Scan for the cell matching the given text and deliver its [X, Y] coordinate at center. 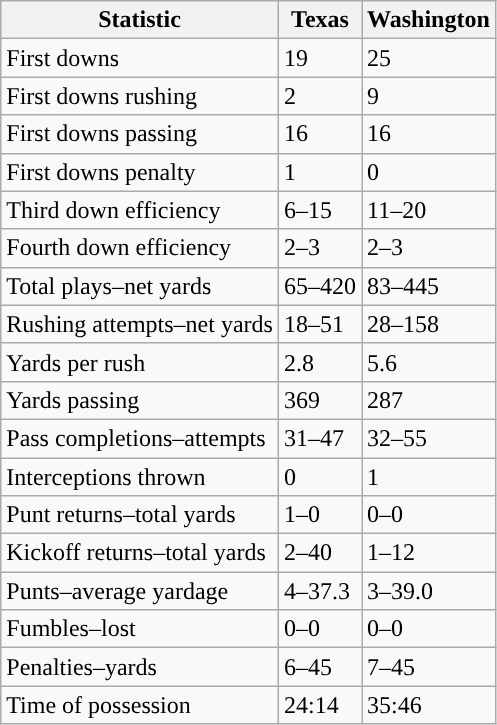
35:46 [429, 705]
28–158 [429, 324]
First downs [140, 58]
Yards per rush [140, 362]
11–20 [429, 210]
32–55 [429, 438]
Punt returns–total yards [140, 515]
5.6 [429, 362]
First downs penalty [140, 172]
6–45 [320, 667]
Washington [429, 20]
2.8 [320, 362]
Interceptions thrown [140, 477]
4–37.3 [320, 591]
19 [320, 58]
6–15 [320, 210]
2 [320, 96]
3–39.0 [429, 591]
18–51 [320, 324]
Time of possession [140, 705]
Yards passing [140, 400]
7–45 [429, 667]
31–47 [320, 438]
2–40 [320, 553]
1–0 [320, 515]
287 [429, 400]
83–445 [429, 286]
9 [429, 96]
369 [320, 400]
Kickoff returns–total yards [140, 553]
24:14 [320, 705]
Fourth down efficiency [140, 248]
Fumbles–lost [140, 629]
65–420 [320, 286]
Statistic [140, 20]
First downs rushing [140, 96]
25 [429, 58]
Rushing attempts–net yards [140, 324]
First downs passing [140, 134]
Total plays–net yards [140, 286]
Pass completions–attempts [140, 438]
Texas [320, 20]
1–12 [429, 553]
Third down efficiency [140, 210]
Penalties–yards [140, 667]
Punts–average yardage [140, 591]
